Locate the cell with the specified text and output its (X, Y) center coordinate. 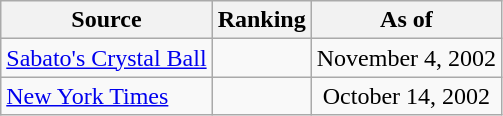
October 14, 2002 (406, 96)
November 4, 2002 (406, 58)
As of (406, 20)
Source (106, 20)
New York Times (106, 96)
Sabato's Crystal Ball (106, 58)
Ranking (262, 20)
